Identify which cell holds the provided text, then report its [x, y] central coordinate. 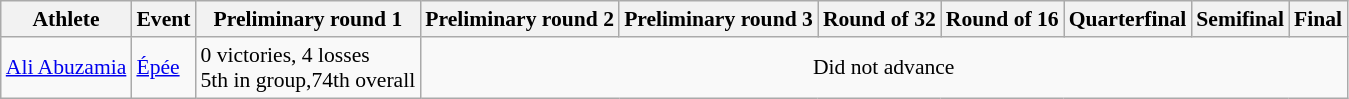
Round of 16 [1002, 19]
Round of 32 [880, 19]
Ali Abuzamia [66, 68]
Event [163, 19]
0 victories, 4 losses5th in group,74th overall [308, 68]
Preliminary round 2 [520, 19]
Preliminary round 1 [308, 19]
Semifinal [1240, 19]
Preliminary round 3 [718, 19]
Athlete [66, 19]
Final [1318, 19]
Épée [163, 68]
Did not advance [884, 68]
Quarterfinal [1128, 19]
